Output the (X, Y) coordinate of the center of the cell containing the given text.  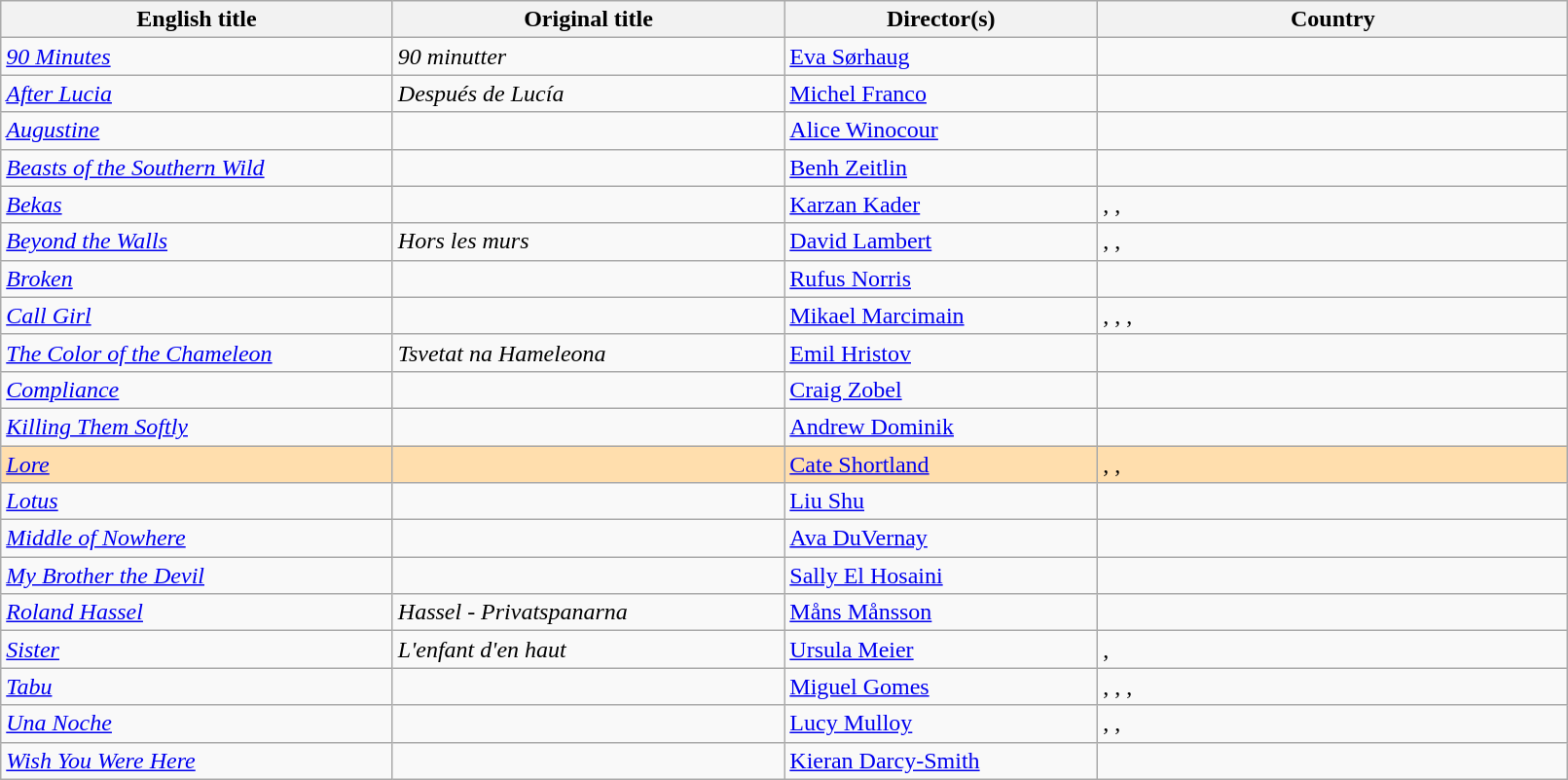
Måns Månsson (941, 613)
Alice Winocour (941, 130)
Country (1333, 19)
Craig Zobel (941, 390)
Augustine (197, 130)
, (1333, 650)
English title (197, 19)
Rufus Norris (941, 279)
Andrew Dominik (941, 427)
David Lambert (941, 241)
Tabu (197, 687)
Lotus (197, 501)
Director(s) (941, 19)
90 Minutes (197, 56)
The Color of the Chameleon (197, 353)
Michel Franco (941, 93)
Después de Lucía (588, 93)
Killing Them Softly (197, 427)
L'enfant d'en haut (588, 650)
Ursula Meier (941, 650)
Sally El Hosaini (941, 576)
Call Girl (197, 316)
Lucy Mulloy (941, 724)
Miguel Gomes (941, 687)
Beyond the Walls (197, 241)
Roland Hassel (197, 613)
Sister (197, 650)
Tsvetat na Hameleona (588, 353)
Liu Shu (941, 501)
Kieran Darcy-Smith (941, 761)
Lore (197, 464)
Eva Sørhaug (941, 56)
Wish You Were Here (197, 761)
Bekas (197, 204)
Compliance (197, 390)
Hors les murs (588, 241)
Benh Zeitlin (941, 167)
Emil Hristov (941, 353)
Ava DuVernay (941, 539)
Cate Shortland (941, 464)
After Lucia (197, 93)
Una Noche (197, 724)
My Brother the Devil (197, 576)
Broken (197, 279)
90 minutter (588, 56)
Beasts of the Southern Wild (197, 167)
Karzan Kader (941, 204)
Original title (588, 19)
Hassel - Privatspanarna (588, 613)
Mikael Marcimain (941, 316)
Middle of Nowhere (197, 539)
